Search for the cell housing the specified text and yield its [x, y] center coordinate. 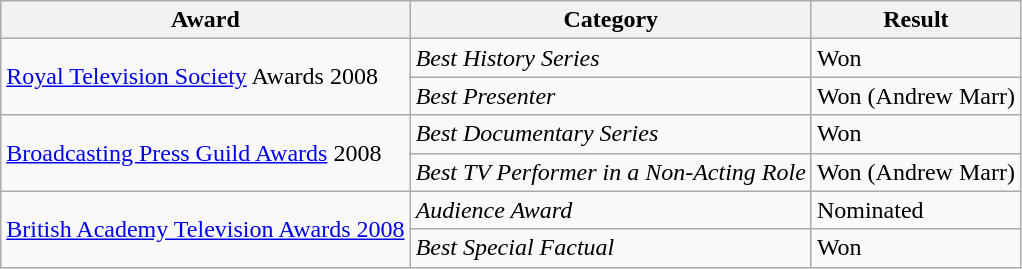
British Academy Television Awards 2008 [206, 229]
Result [916, 20]
Best History Series [610, 58]
Best Documentary Series [610, 134]
Best Special Factual [610, 248]
Nominated [916, 210]
Audience Award [610, 210]
Category [610, 20]
Best TV Performer in a Non-Acting Role [610, 172]
Royal Television Society Awards 2008 [206, 77]
Best Presenter [610, 96]
Award [206, 20]
Broadcasting Press Guild Awards 2008 [206, 153]
